Output the (X, Y) coordinate of the center of the cell containing the given text.  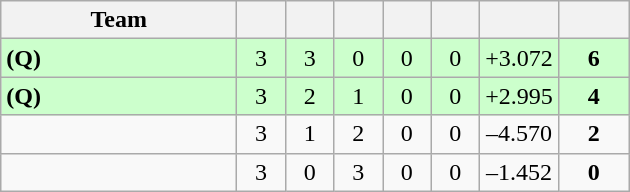
6 (594, 58)
–4.570 (520, 134)
4 (594, 96)
+2.995 (520, 96)
+3.072 (520, 58)
–1.452 (520, 172)
Team (119, 20)
